From the cell containing the given text, extract its center point as (X, Y) coordinate. 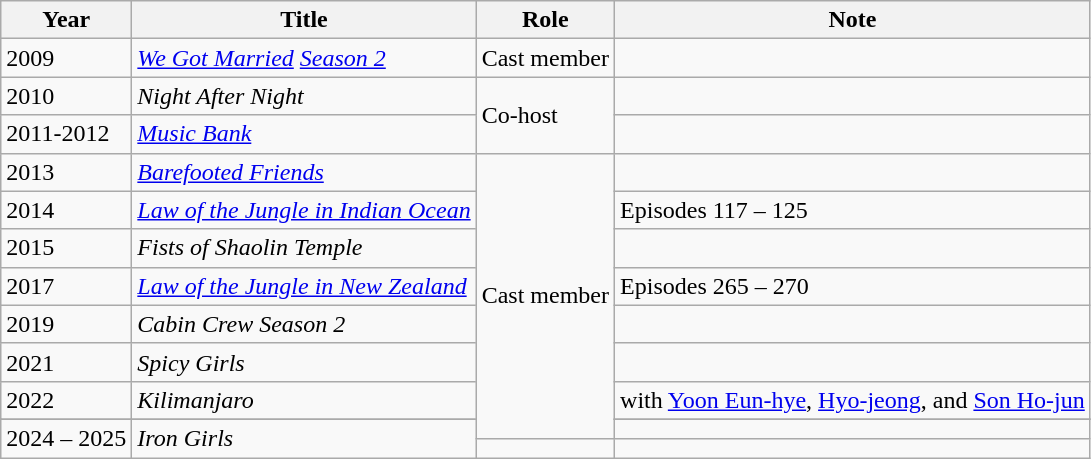
Law of the Jungle in Indian Ocean (304, 210)
Night After Night (304, 96)
Barefooted Friends (304, 172)
2024 – 2025 (66, 438)
2010 (66, 96)
2014 (66, 210)
with Yoon Eun-hye, Hyo-jeong, and Son Ho-jun (853, 400)
Co-host (545, 115)
Law of the Jungle in New Zealand (304, 286)
2015 (66, 248)
Kilimanjaro (304, 400)
2011-2012 (66, 134)
2022 (66, 400)
2019 (66, 324)
Music Bank (304, 134)
2013 (66, 172)
We Got Married Season 2 (304, 58)
Fists of Shaolin Temple (304, 248)
Year (66, 20)
Iron Girls (304, 438)
Title (304, 20)
Episodes 265 – 270 (853, 286)
2017 (66, 286)
Cabin Crew Season 2 (304, 324)
Spicy Girls (304, 362)
2021 (66, 362)
Episodes 117 – 125 (853, 210)
2009 (66, 58)
Role (545, 20)
Note (853, 20)
